Scan for the cell matching the given text and deliver its [X, Y] coordinate at center. 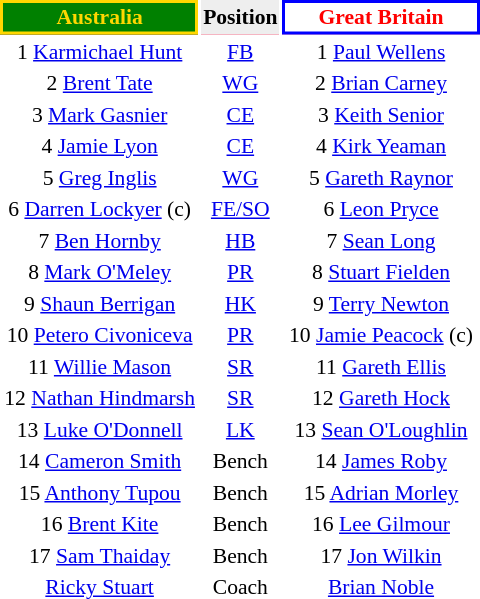
17 Jon Wilkin [381, 556]
6 Leon Pryce [381, 209]
5 Gareth Raynor [381, 178]
8 Stuart Fielden [381, 272]
1 Karmichael Hunt [100, 52]
13 Sean O'Loughlin [381, 430]
10 Petero Civoniceva [100, 335]
7 Ben Hornby [100, 240]
9 Shaun Berrigan [100, 304]
Australia [100, 17]
13 Luke O'Donnell [100, 430]
6 Darren Lockyer (c) [100, 209]
11 Willie Mason [100, 366]
Position [240, 17]
11 Gareth Ellis [381, 366]
10 Jamie Peacock (c) [381, 335]
4 Jamie Lyon [100, 146]
8 Mark O'Meley [100, 272]
15 Anthony Tupou [100, 492]
7 Sean Long [381, 240]
16 Lee Gilmour [381, 524]
15 Adrian Morley [381, 492]
HB [240, 240]
3 Keith Senior [381, 114]
14 James Roby [381, 461]
FE/SO [240, 209]
2 Brent Tate [100, 83]
2 Brian Carney [381, 83]
12 Nathan Hindmarsh [100, 398]
9 Terry Newton [381, 304]
16 Brent Kite [100, 524]
4 Kirk Yeaman [381, 146]
5 Greg Inglis [100, 178]
HK [240, 304]
14 Cameron Smith [100, 461]
3 Mark Gasnier [100, 114]
FB [240, 52]
17 Sam Thaiday [100, 556]
12 Gareth Hock [381, 398]
LK [240, 430]
Great Britain [381, 17]
1 Paul Wellens [381, 52]
